For the text-containing cell, return its midpoint in (x, y) coordinate format. 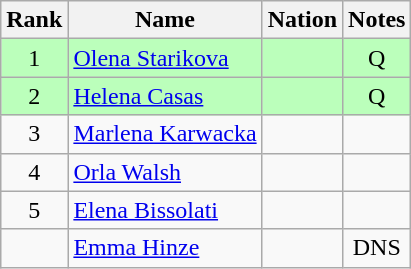
Nation (302, 20)
3 (34, 134)
Emma Hinze (165, 248)
Rank (34, 20)
Notes (377, 20)
Marlena Karwacka (165, 134)
Olena Starikova (165, 58)
Helena Casas (165, 96)
Orla Walsh (165, 172)
1 (34, 58)
4 (34, 172)
DNS (377, 248)
Name (165, 20)
5 (34, 210)
2 (34, 96)
Elena Bissolati (165, 210)
